Scan for the cell matching the given text and deliver its (X, Y) coordinate at center. 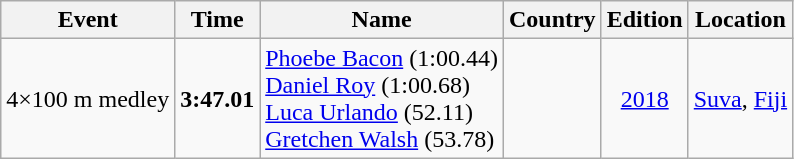
4×100 m medley (88, 98)
3:47.01 (218, 98)
Suva, Fiji (740, 98)
Country (552, 20)
Edition (644, 20)
Event (88, 20)
Phoebe Bacon (1:00.44)Daniel Roy (1:00.68)Luca Urlando (52.11)Gretchen Walsh (53.78) (382, 98)
Time (218, 20)
Location (740, 20)
Name (382, 20)
2018 (644, 98)
